Find where the given text appears and provide that cell's center as (X, Y) coordinate. 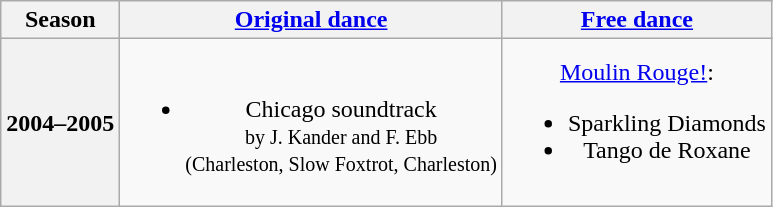
2004–2005 (60, 122)
Free dance (636, 20)
Moulin Rouge!:Sparkling DiamondsTango de Roxane (636, 122)
Chicago soundtrack by J. Kander and F. Ebb (Charleston, Slow Foxtrot, Charleston) (312, 122)
Season (60, 20)
Original dance (312, 20)
